From the cell containing the given text, extract its center point as (X, Y) coordinate. 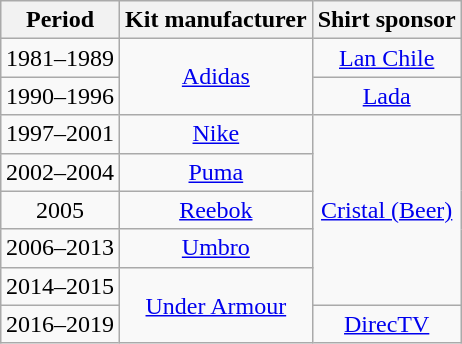
2014–2015 (60, 286)
2002–2004 (60, 172)
Shirt sponsor (386, 20)
DirecTV (386, 324)
Reebok (216, 210)
Period (60, 20)
Umbro (216, 248)
1997–2001 (60, 134)
Nike (216, 134)
Lada (386, 96)
Under Armour (216, 305)
1990–1996 (60, 96)
Lan Chile (386, 58)
2016–2019 (60, 324)
2006–2013 (60, 248)
2005 (60, 210)
Puma (216, 172)
Cristal (Beer) (386, 210)
1981–1989 (60, 58)
Kit manufacturer (216, 20)
Adidas (216, 77)
